Output the [x, y] coordinate of the center of the cell containing the given text.  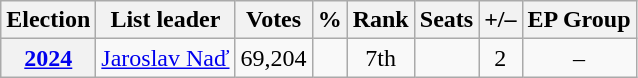
7th [380, 58]
2024 [48, 58]
EP Group [579, 20]
Election [48, 20]
Jaroslav Naď [166, 58]
Votes [274, 20]
% [330, 20]
List leader [166, 20]
+/– [500, 20]
2 [500, 58]
Rank [380, 20]
69,204 [274, 58]
– [579, 58]
Seats [446, 20]
